Output the (X, Y) coordinate of the center of the cell containing the given text.  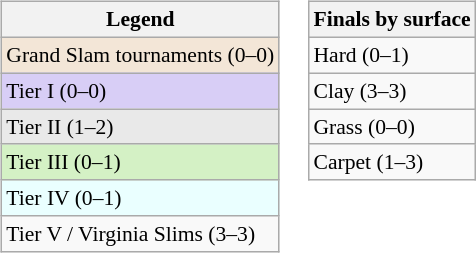
Tier V / Virginia Slims (3–3) (140, 234)
Tier II (1–2) (140, 127)
Hard (0–1) (392, 55)
Clay (3–3) (392, 91)
Grass (0–0) (392, 127)
Tier IV (0–1) (140, 198)
Finals by surface (392, 20)
Legend (140, 20)
Tier I (0–0) (140, 91)
Tier III (0–1) (140, 162)
Grand Slam tournaments (0–0) (140, 55)
Carpet (1–3) (392, 162)
